Extract the [x, y] coordinate from the center of the cell holding the provided text.  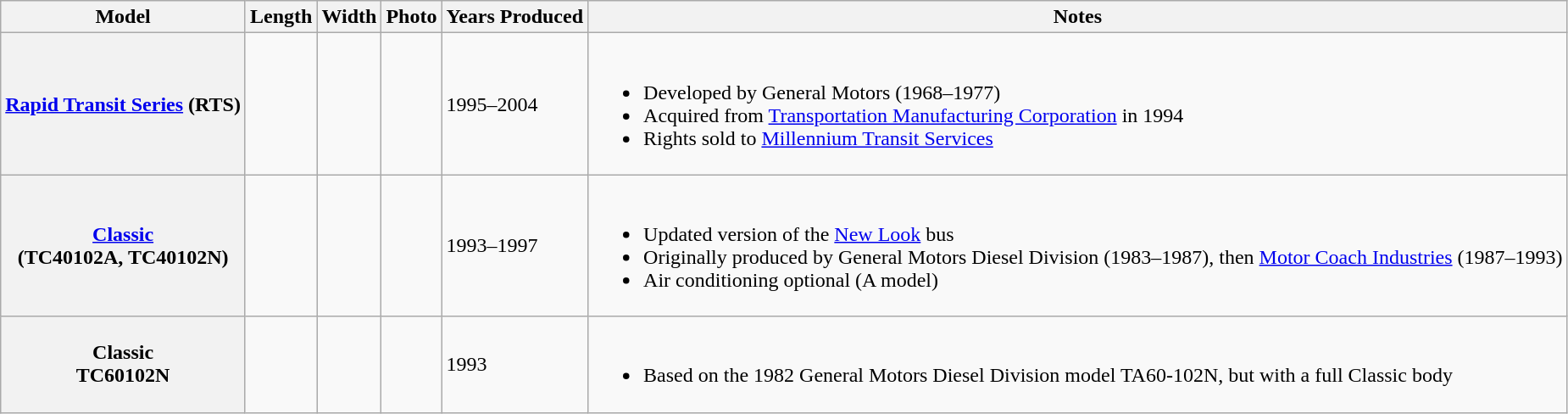
Developed by General Motors (1968–1977)Acquired from Transportation Manufacturing Corporation in 1994Rights sold to Millennium Transit Services [1078, 103]
Based on the 1982 General Motors Diesel Division model TA60-102N, but with a full Classic body [1078, 365]
Rapid Transit Series (RTS) [124, 103]
Length [281, 17]
1993–1997 [515, 246]
ClassicTC60102N [124, 365]
1993 [515, 365]
Classic(TC40102A, TC40102N) [124, 246]
1995–2004 [515, 103]
Width [349, 17]
Notes [1078, 17]
Photo [412, 17]
Years Produced [515, 17]
Model [124, 17]
